Return (x, y) of the center of cell containing provided text 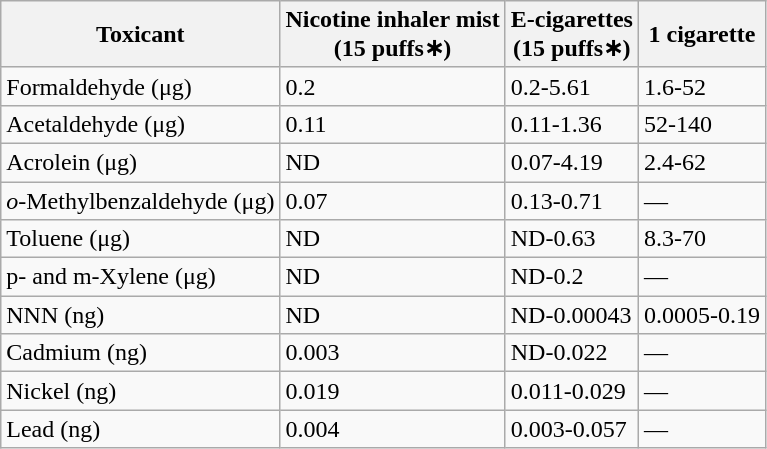
ND-0.63 (572, 239)
E-cigarettes(15 puffs∗) (572, 34)
0.11 (392, 124)
0.07-4.19 (572, 162)
0.003 (392, 353)
0.0005-0.19 (702, 315)
0.2 (392, 86)
0.07 (392, 201)
0.019 (392, 391)
52-140 (702, 124)
Toxicant (140, 34)
p- and m-Xylene (μg) (140, 277)
1 cigarette (702, 34)
Acrolein (μg) (140, 162)
0.004 (392, 429)
Formaldehyde (μg) (140, 86)
1.6-52 (702, 86)
o-Methylbenzaldehyde (μg) (140, 201)
0.13-0.71 (572, 201)
Acetaldehyde (μg) (140, 124)
0.003-0.057 (572, 429)
Cadmium (ng) (140, 353)
Toluene (μg) (140, 239)
ND-0.00043 (572, 315)
8.3-70 (702, 239)
Nickel (ng) (140, 391)
Nicotine inhaler mist(15 puffs∗) (392, 34)
ND-0.022 (572, 353)
ND-0.2 (572, 277)
0.11-1.36 (572, 124)
0.2-5.61 (572, 86)
NNN (ng) (140, 315)
0.011-0.029 (572, 391)
2.4-62 (702, 162)
Lead (ng) (140, 429)
